Provide the (x, y) coordinate of the cell's center where the given text is located.  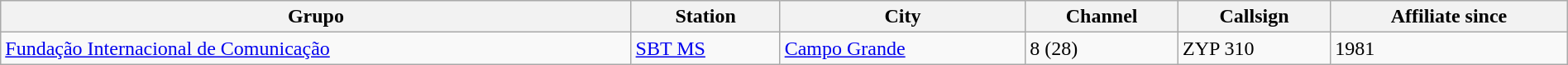
Grupo (316, 17)
1981 (1449, 48)
Station (705, 17)
8 (28) (1102, 48)
City (903, 17)
Channel (1102, 17)
Campo Grande (903, 48)
Affiliate since (1449, 17)
Callsign (1254, 17)
ZYP 310 (1254, 48)
Fundação Internacional de Comunicação (316, 48)
SBT MS (705, 48)
